Extract the [X, Y] coordinate from the center of the cell holding the provided text.  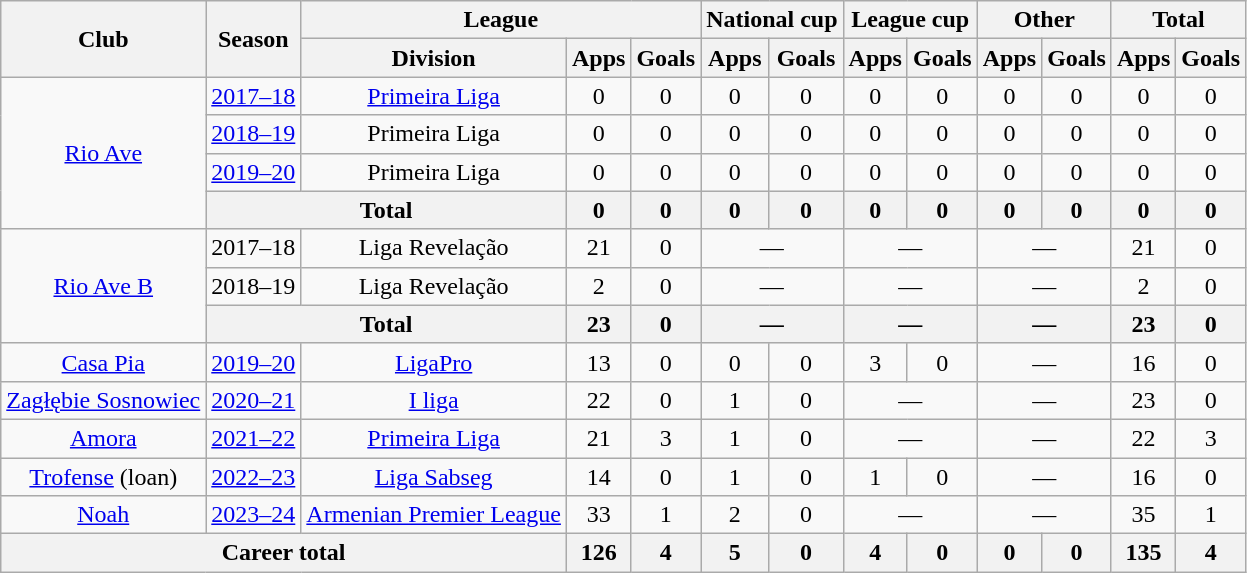
League cup [910, 20]
135 [1143, 553]
Liga Sabseg [434, 477]
Zagłębie Sosnowiec [104, 400]
Casa Pia [104, 362]
Rio Ave B [104, 286]
LigaPro [434, 362]
35 [1143, 515]
Other [1044, 20]
Armenian Premier League [434, 515]
National cup [772, 20]
Season [254, 39]
I liga [434, 400]
13 [598, 362]
Club [104, 39]
33 [598, 515]
2023–24 [254, 515]
2021–22 [254, 438]
Amora [104, 438]
Career total [284, 553]
Rio Ave [104, 153]
Noah [104, 515]
Division [434, 58]
League [501, 20]
2022–23 [254, 477]
2020–21 [254, 400]
Trofense (loan) [104, 477]
126 [598, 553]
5 [735, 553]
14 [598, 477]
